From the cell containing the given text, extract its center point as (x, y) coordinate. 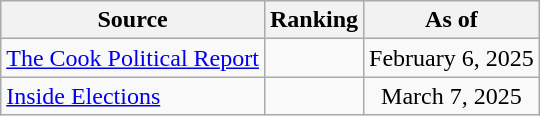
March 7, 2025 (452, 96)
The Cook Political Report (133, 58)
February 6, 2025 (452, 58)
Ranking (314, 20)
As of (452, 20)
Inside Elections (133, 96)
Source (133, 20)
